From the cell containing the given text, extract its center point as [X, Y] coordinate. 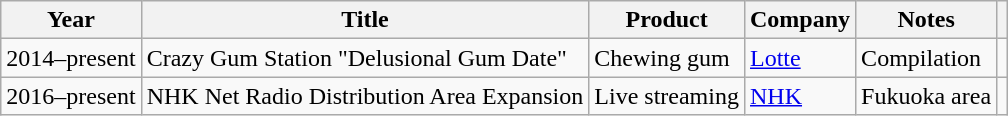
NHK Net Radio Distribution Area Expansion [365, 96]
Company [800, 20]
Lotte [800, 58]
2014–present [71, 58]
Compilation [926, 58]
2016–present [71, 96]
Chewing gum [667, 58]
Crazy Gum Station "Delusional Gum Date" [365, 58]
Notes [926, 20]
NHK [800, 96]
Fukuoka area [926, 96]
Live streaming [667, 96]
Year [71, 20]
Product [667, 20]
Title [365, 20]
